Capture the cell that displays the provided text and extract its [X, Y] central coordinate. 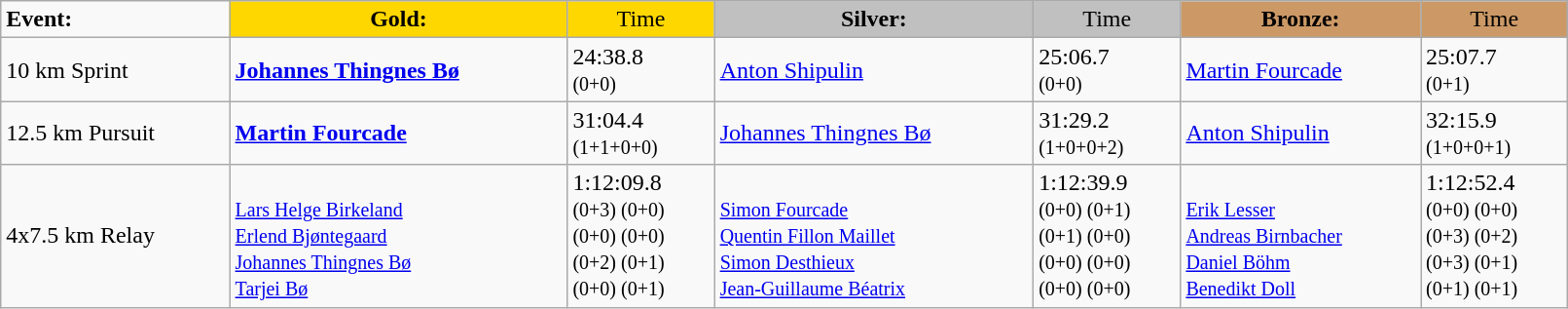
1:12:09.8(0+3) (0+0)(0+0) (0+0)(0+2) (0+1)(0+0) (0+1) [640, 236]
Gold: [399, 19]
Event: [115, 19]
31:29.2(1+0+0+2) [1108, 133]
Bronze: [1300, 19]
Simon FourcadeQuentin Fillon MailletSimon DesthieuxJean-Guillaume Béatrix [874, 236]
Lars Helge BirkelandErlend BjøntegaardJohannes Thingnes BøTarjei Bø [399, 236]
4x7.5 km Relay [115, 236]
25:06.7(0+0) [1108, 70]
1:12:39.9(0+0) (0+1)(0+1) (0+0)(0+0) (0+0)(0+0) (0+0) [1108, 236]
25:07.7(0+1) [1495, 70]
Erik LesserAndreas BirnbacherDaniel BöhmBenedikt Doll [1300, 236]
32:15.9(1+0+0+1) [1495, 133]
31:04.4(1+1+0+0) [640, 133]
24:38.8(0+0) [640, 70]
1:12:52.4(0+0) (0+0)(0+3) (0+2)(0+3) (0+1)(0+1) (0+1) [1495, 236]
12.5 km Pursuit [115, 133]
Silver: [874, 19]
10 km Sprint [115, 70]
